Identify which cell holds the provided text, then report its [X, Y] central coordinate. 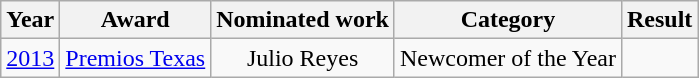
Julio Reyes [303, 58]
Category [508, 20]
Award [136, 20]
Newcomer of the Year [508, 58]
Year [30, 20]
Premios Texas [136, 58]
Nominated work [303, 20]
Result [659, 20]
2013 [30, 58]
